Extract the (x, y) coordinate from the center of the cell holding the provided text.  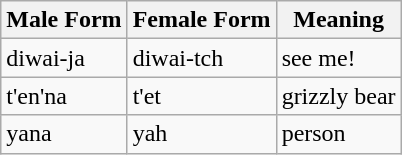
Meaning (338, 20)
see me! (338, 58)
person (338, 134)
t'en'na (64, 96)
grizzly bear (338, 96)
yah (202, 134)
t'et (202, 96)
yana (64, 134)
diwai-ja (64, 58)
Female Form (202, 20)
diwai-tch (202, 58)
Male Form (64, 20)
